Pinpoint the cell where the given text exists, returning its (X, Y) midpoint coordinate. 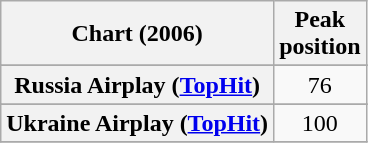
Peakposition (320, 34)
Ukraine Airplay (TopHit) (138, 123)
Russia Airplay (TopHit) (138, 85)
Chart (2006) (138, 34)
76 (320, 85)
100 (320, 123)
